Identify which cell holds the provided text, then report its (X, Y) central coordinate. 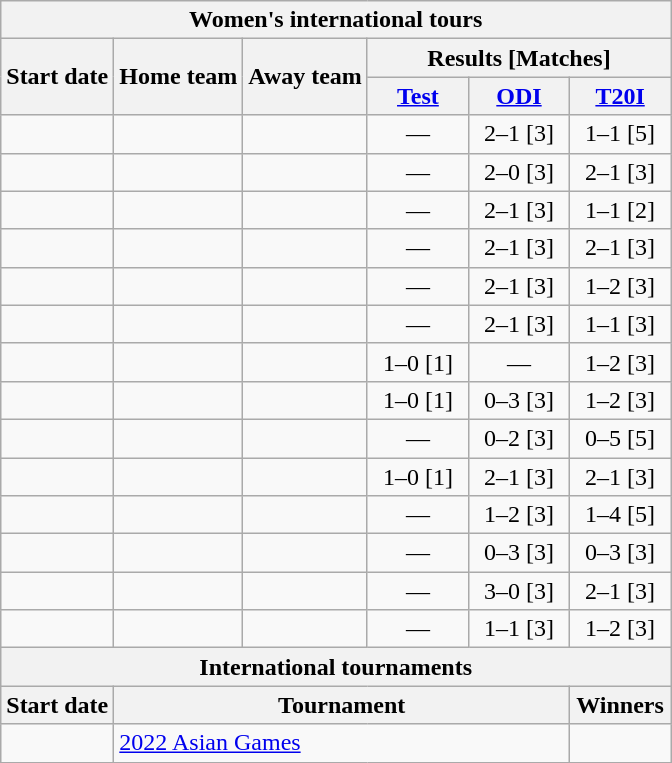
1–1 [5] (620, 134)
T20I (620, 96)
1–4 [5] (620, 515)
0–5 [5] (620, 438)
2022 Asian Games (342, 743)
Away team (306, 77)
ODI (518, 96)
2–0 [3] (518, 172)
3–0 [3] (518, 591)
0–2 [3] (518, 438)
Winners (620, 705)
1–1 [2] (620, 210)
Women's international tours (336, 20)
Results [Matches] (518, 58)
Home team (178, 77)
Test (418, 96)
International tournaments (336, 667)
Tournament (342, 705)
